Determine the (X, Y) coordinate at the center of the cell enclosing the given text.  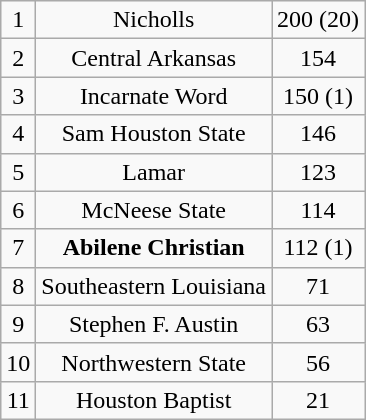
5 (18, 172)
150 (1) (318, 96)
10 (18, 362)
Lamar (154, 172)
71 (318, 286)
21 (318, 400)
Nicholls (154, 20)
200 (20) (318, 20)
Incarnate Word (154, 96)
Abilene Christian (154, 248)
1 (18, 20)
154 (318, 58)
2 (18, 58)
11 (18, 400)
3 (18, 96)
Houston Baptist (154, 400)
123 (318, 172)
Central Arkansas (154, 58)
112 (1) (318, 248)
63 (318, 324)
9 (18, 324)
6 (18, 210)
Southeastern Louisiana (154, 286)
146 (318, 134)
Stephen F. Austin (154, 324)
114 (318, 210)
Northwestern State (154, 362)
Sam Houston State (154, 134)
4 (18, 134)
8 (18, 286)
56 (318, 362)
7 (18, 248)
McNeese State (154, 210)
